Determine the (X, Y) coordinate at the center of the cell enclosing the given text.  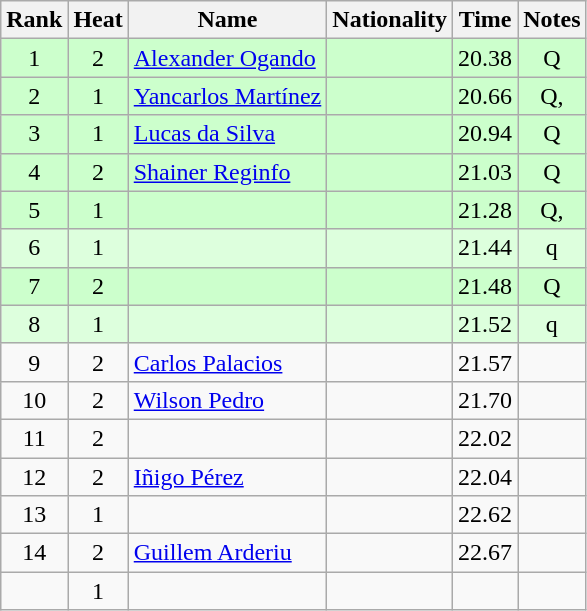
Rank (34, 20)
Shainer Reginfo (228, 172)
22.04 (486, 477)
7 (34, 286)
21.48 (486, 286)
21.52 (486, 324)
10 (34, 400)
Carlos Palacios (228, 362)
Notes (552, 20)
22.02 (486, 438)
14 (34, 553)
11 (34, 438)
22.67 (486, 553)
21.03 (486, 172)
20.66 (486, 96)
Lucas da Silva (228, 134)
Nationality (390, 20)
Alexander Ogando (228, 58)
Wilson Pedro (228, 400)
8 (34, 324)
Heat (98, 20)
Guillem Arderiu (228, 553)
21.44 (486, 248)
12 (34, 477)
21.70 (486, 400)
3 (34, 134)
Time (486, 20)
21.28 (486, 210)
21.57 (486, 362)
13 (34, 515)
20.38 (486, 58)
9 (34, 362)
5 (34, 210)
20.94 (486, 134)
4 (34, 172)
Name (228, 20)
22.62 (486, 515)
Yancarlos Martínez (228, 96)
6 (34, 248)
Iñigo Pérez (228, 477)
